Detect which cell encompasses the target text, then output its [x, y] center coordinate. 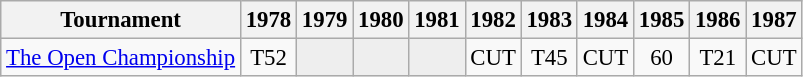
1986 [718, 20]
1983 [549, 20]
1980 [381, 20]
1981 [437, 20]
1987 [774, 20]
1984 [605, 20]
1982 [493, 20]
T21 [718, 58]
60 [661, 58]
The Open Championship [121, 58]
1978 [268, 20]
1985 [661, 20]
Tournament [121, 20]
T45 [549, 58]
1979 [325, 20]
T52 [268, 58]
